Capture the cell that displays the provided text and extract its (x, y) central coordinate. 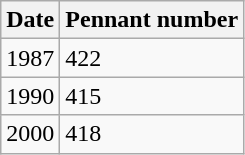
422 (152, 58)
418 (152, 134)
Pennant number (152, 20)
Date (30, 20)
2000 (30, 134)
1987 (30, 58)
1990 (30, 96)
415 (152, 96)
